For the text-containing cell, return its midpoint in [X, Y] coordinate format. 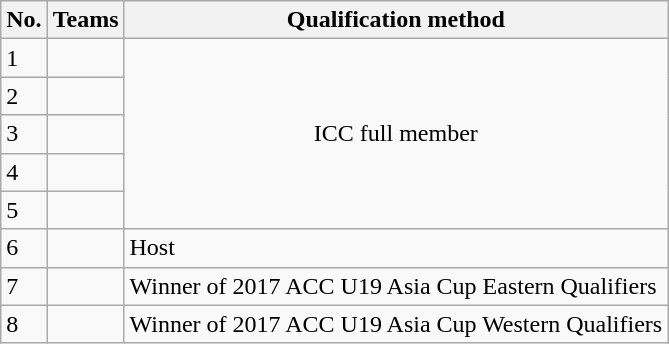
1 [24, 58]
No. [24, 20]
4 [24, 172]
Qualification method [396, 20]
8 [24, 324]
Winner of 2017 ACC U19 Asia Cup Eastern Qualifiers [396, 286]
Teams [86, 20]
Winner of 2017 ACC U19 Asia Cup Western Qualifiers [396, 324]
5 [24, 210]
3 [24, 134]
7 [24, 286]
6 [24, 248]
ICC full member [396, 134]
Host [396, 248]
2 [24, 96]
